Pinpoint the cell where the given text exists, returning its (x, y) midpoint coordinate. 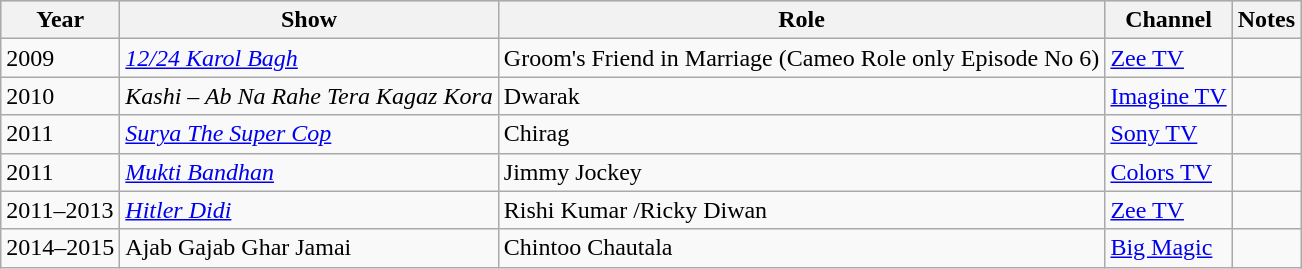
Jimmy Jockey (802, 172)
Channel (1168, 20)
Role (802, 20)
Rishi Kumar /Ricky Diwan (802, 210)
2011–2013 (60, 210)
Hitler Didi (309, 210)
Notes (1266, 20)
Year (60, 20)
2009 (60, 58)
Sony TV (1168, 134)
Chintoo Chautala (802, 248)
Show (309, 20)
2014–2015 (60, 248)
Dwarak (802, 96)
Chirag (802, 134)
Ajab Gajab Ghar Jamai (309, 248)
12/24 Karol Bagh (309, 58)
Imagine TV (1168, 96)
Big Magic (1168, 248)
Kashi – Ab Na Rahe Tera Kagaz Kora (309, 96)
Groom's Friend in Marriage (Cameo Role only Episode No 6) (802, 58)
Mukti Bandhan (309, 172)
Surya The Super Cop (309, 134)
2010 (60, 96)
Colors TV (1168, 172)
